Extract the [X, Y] coordinate from the center of the cell holding the provided text.  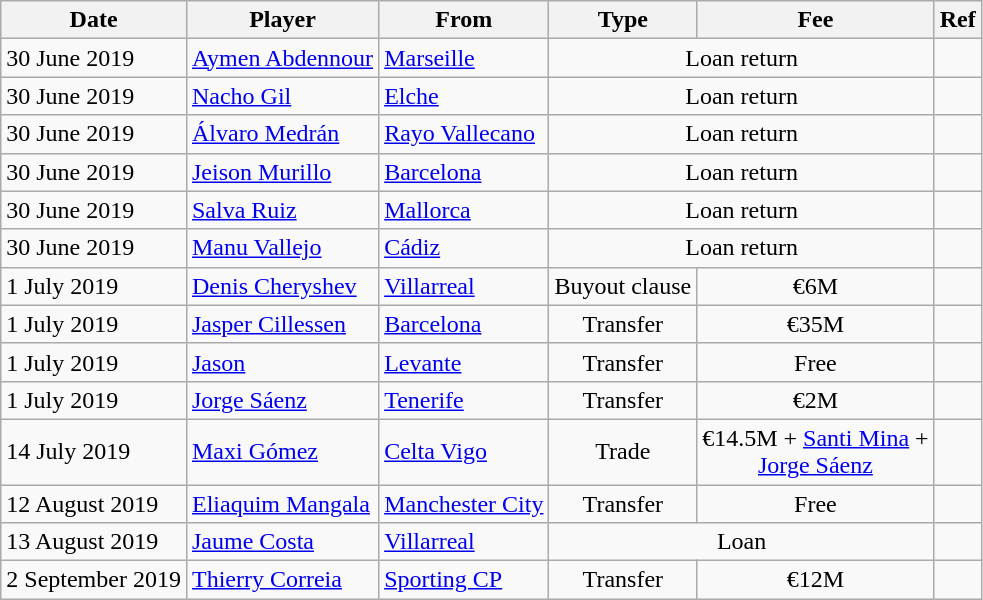
Trade [623, 452]
Nacho Gil [282, 96]
13 August 2019 [94, 542]
Player [282, 20]
€35M [816, 324]
Salva Ruiz [282, 210]
Sporting CP [464, 580]
Type [623, 20]
Jeison Murillo [282, 172]
Jason [282, 362]
Denis Cheryshev [282, 286]
Rayo Vallecano [464, 134]
Buyout clause [623, 286]
12 August 2019 [94, 503]
Jaume Costa [282, 542]
Ref [958, 20]
€14.5M + Santi Mina +Jorge Sáenz [816, 452]
14 July 2019 [94, 452]
Álvaro Medrán [282, 134]
Manu Vallejo [282, 248]
Celta Vigo [464, 452]
2 September 2019 [94, 580]
Aymen Abdennour [282, 58]
From [464, 20]
Maxi Gómez [282, 452]
Manchester City [464, 503]
Thierry Correia [282, 580]
€12M [816, 580]
Levante [464, 362]
Loan [742, 542]
€6M [816, 286]
Jorge Sáenz [282, 400]
Mallorca [464, 210]
Cádiz [464, 248]
Tenerife [464, 400]
Fee [816, 20]
€2M [816, 400]
Jasper Cillessen [282, 324]
Date [94, 20]
Eliaquim Mangala [282, 503]
Elche [464, 96]
Marseille [464, 58]
